Output the (X, Y) coordinate of the center of the cell containing the given text.  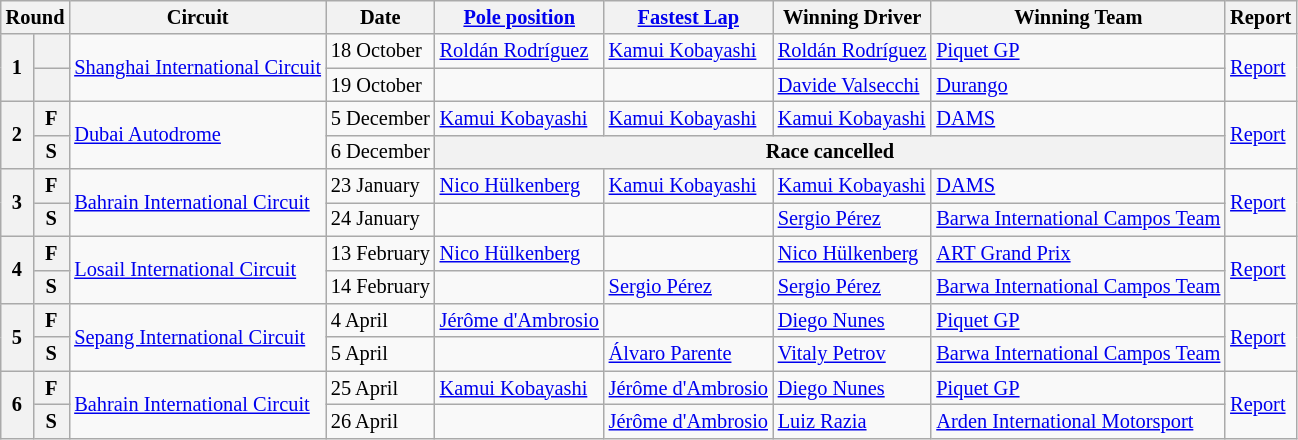
Álvaro Parente (688, 354)
3 (17, 202)
24 January (380, 219)
Luiz Razia (852, 421)
Arden International Motorsport (1078, 421)
18 October (380, 51)
Pole position (520, 17)
Davide Valsecchi (852, 85)
Winning Team (1078, 17)
ART Grand Prix (1078, 253)
14 February (380, 287)
5 April (380, 354)
4 April (380, 320)
25 April (380, 388)
4 (17, 270)
2 (17, 134)
1 (17, 68)
Circuit (198, 17)
5 December (380, 118)
Race cancelled (830, 152)
Losail International Circuit (198, 270)
19 October (380, 85)
Vitaly Petrov (852, 354)
23 January (380, 186)
Round (36, 17)
26 April (380, 421)
Durango (1078, 85)
6 (17, 404)
Fastest Lap (688, 17)
Shanghai International Circuit (198, 68)
5 (17, 336)
Date (380, 17)
Sepang International Circuit (198, 336)
Dubai Autodrome (198, 134)
Winning Driver (852, 17)
13 February (380, 253)
6 December (380, 152)
